Find where the given text appears and provide that cell's center as (X, Y) coordinate. 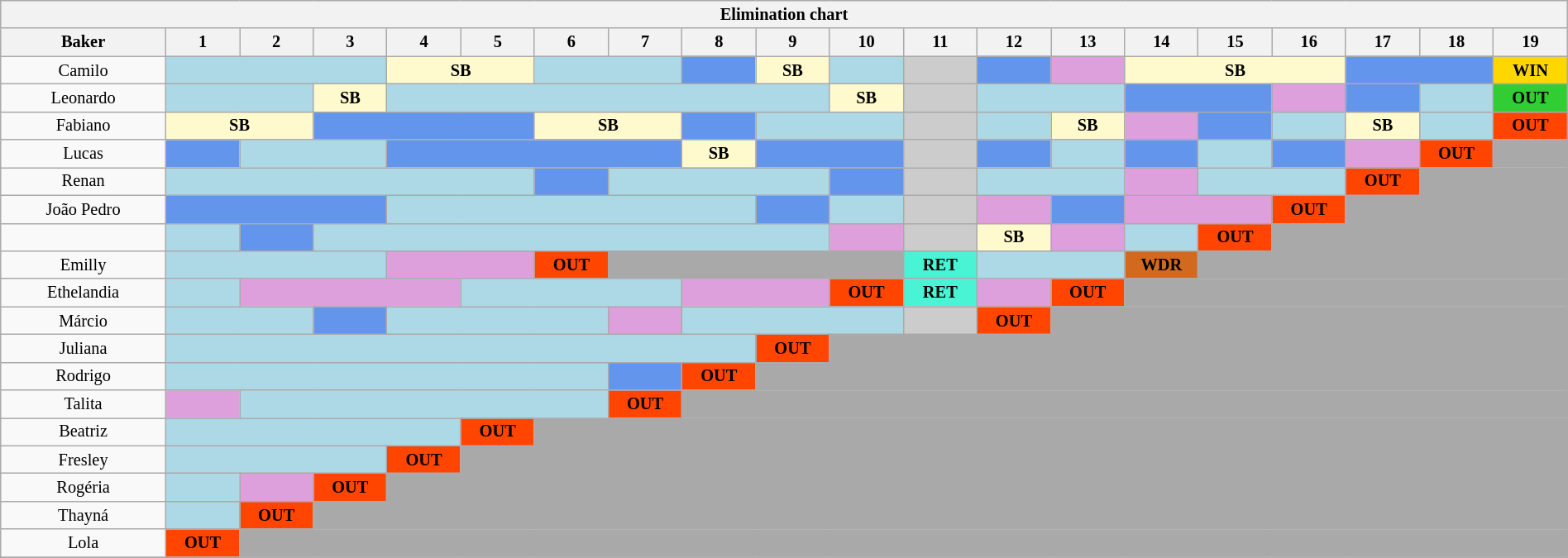
Thayná (84, 515)
19 (1531, 42)
9 (792, 42)
8 (719, 42)
5 (498, 42)
WDR (1161, 265)
18 (1456, 42)
Fabiano (84, 126)
Rodrigo (84, 376)
6 (571, 42)
Ethelandia (84, 293)
4 (423, 42)
Baker (84, 42)
11 (939, 42)
Camilo (84, 70)
15 (1236, 42)
7 (645, 42)
Leonardo (84, 98)
Rogéria (84, 487)
14 (1161, 42)
16 (1308, 42)
10 (867, 42)
Juliana (84, 348)
Elimination chart (784, 14)
17 (1383, 42)
1 (202, 42)
WIN (1531, 70)
Renan (84, 181)
Talita (84, 404)
Beatriz (84, 432)
Fresley (84, 460)
13 (1088, 42)
Márcio (84, 321)
Emilly (84, 265)
Lola (84, 543)
12 (1014, 42)
Lucas (84, 154)
3 (351, 42)
João Pedro (84, 209)
2 (276, 42)
